Search for the cell housing the specified text and yield its [x, y] center coordinate. 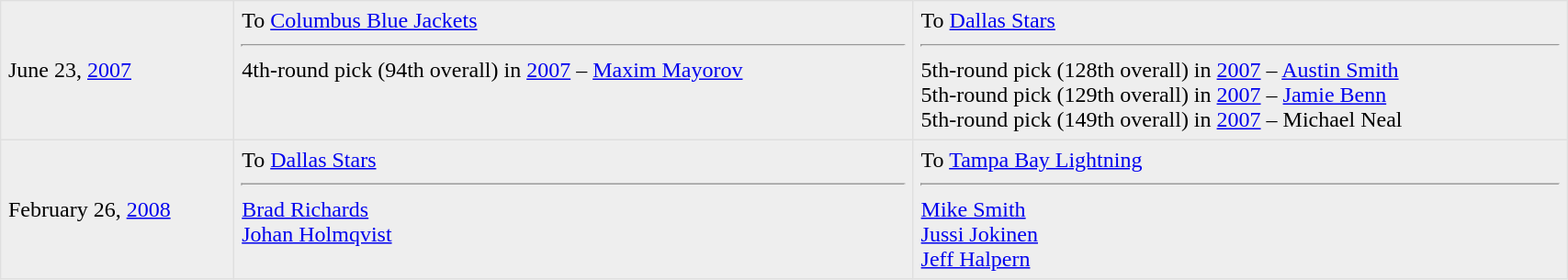
To Dallas Stars Brad Richards Johan Holmqvist [573, 209]
To Columbus Blue Jackets 4th-round pick (94th overall) in 2007 – Maxim Mayorov [573, 71]
To Tampa Bay Lightning Mike Smith Jussi Jokinen Jeff Halpern [1240, 209]
June 23, 2007 [118, 71]
February 26, 2008 [118, 209]
